Locate the cell with the specified text and output its [x, y] center coordinate. 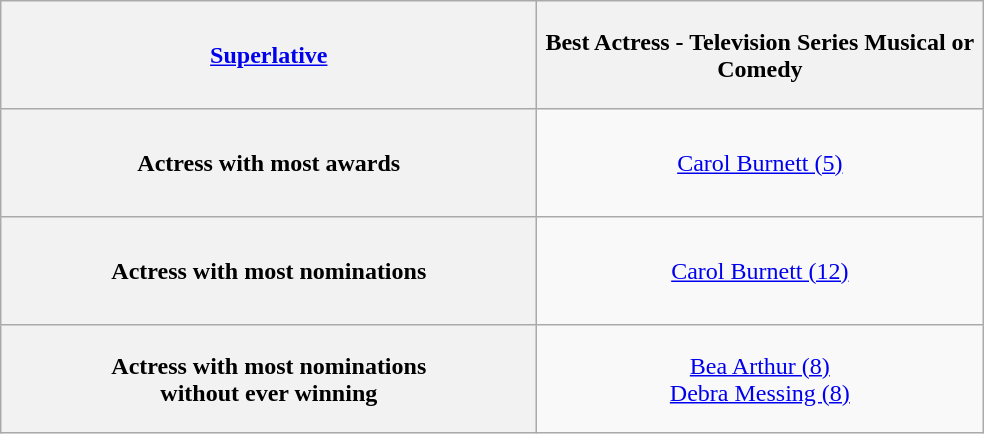
Superlative [269, 55]
Best Actress - Television Series Musical or Comedy [760, 55]
Carol Burnett (12) [760, 271]
Actress with most awards [269, 163]
Bea Arthur (8) Debra Messing (8) [760, 379]
Carol Burnett (5) [760, 163]
Actress with most nominations without ever winning [269, 379]
Actress with most nominations [269, 271]
